Return [X, Y] of the center of cell containing provided text 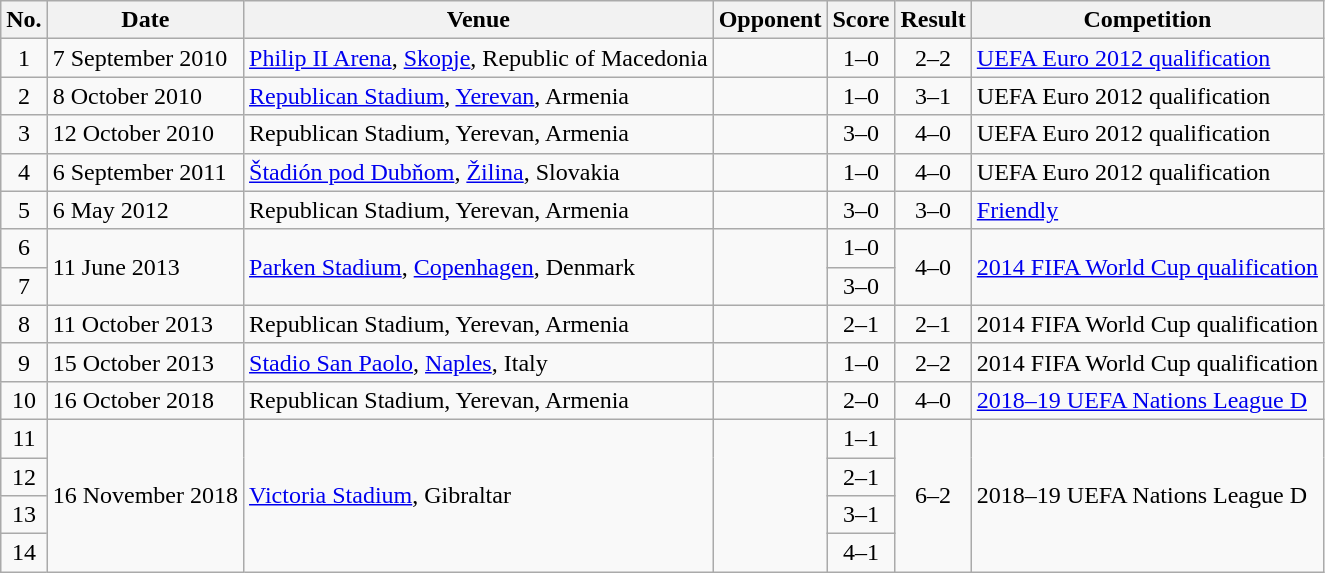
11 June 2013 [145, 267]
11 [24, 438]
Venue [479, 20]
Friendly [1147, 210]
2 [24, 96]
Date [145, 20]
5 [24, 210]
8 October 2010 [145, 96]
3 [24, 134]
No. [24, 20]
9 [24, 362]
Štadión pod Dubňom, Žilina, Slovakia [479, 172]
4 [24, 172]
15 October 2013 [145, 362]
6–2 [933, 495]
4–1 [861, 553]
Philip II Arena, Skopje, Republic of Macedonia [479, 58]
7 September 2010 [145, 58]
14 [24, 553]
Competition [1147, 20]
13 [24, 515]
Victoria Stadium, Gibraltar [479, 495]
Score [861, 20]
16 November 2018 [145, 495]
1–1 [861, 438]
11 October 2013 [145, 324]
Opponent [770, 20]
Parken Stadium, Copenhagen, Denmark [479, 267]
8 [24, 324]
2–0 [861, 400]
Stadio San Paolo, Naples, Italy [479, 362]
16 October 2018 [145, 400]
7 [24, 286]
12 [24, 477]
12 October 2010 [145, 134]
10 [24, 400]
6 [24, 248]
1 [24, 58]
6 May 2012 [145, 210]
Result [933, 20]
6 September 2011 [145, 172]
